Capture the cell that displays the provided text and extract its (X, Y) central coordinate. 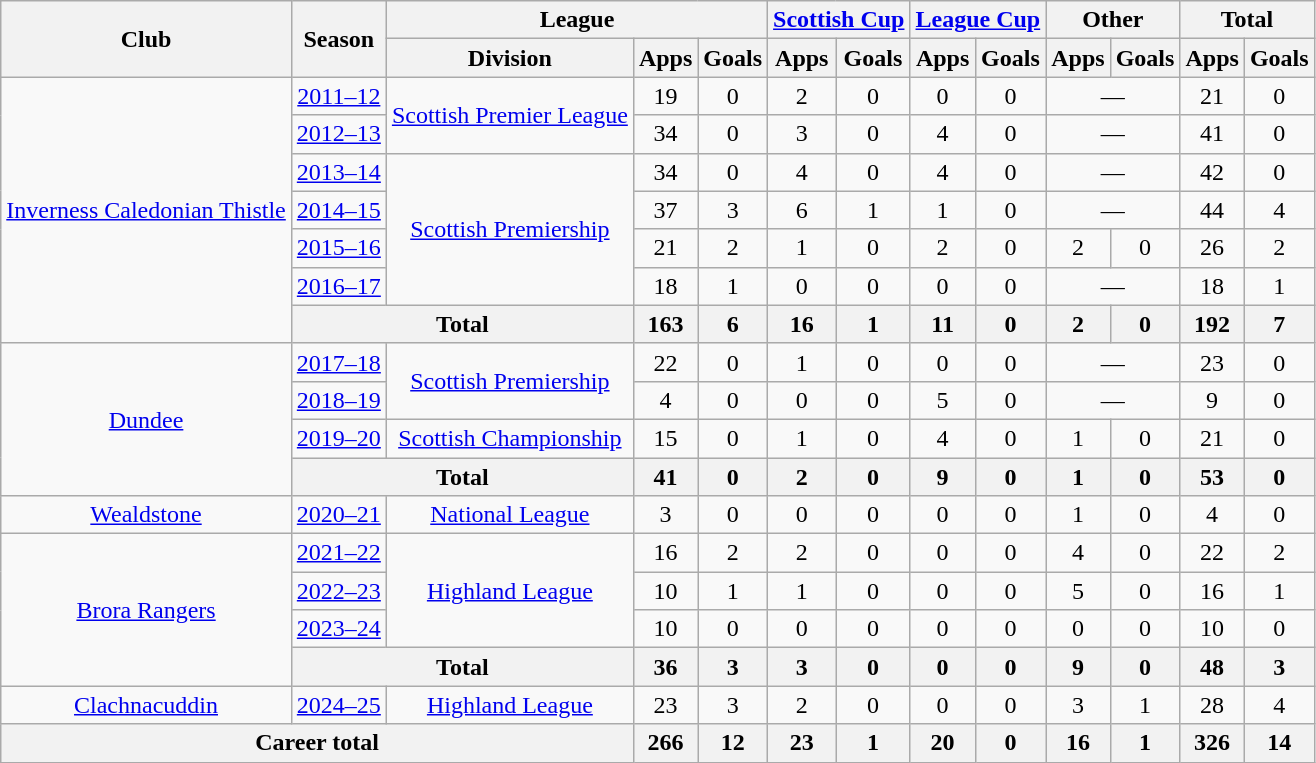
Division (510, 58)
326 (1212, 743)
266 (665, 743)
15 (665, 438)
14 (1279, 743)
Season (338, 39)
Dundee (146, 419)
26 (1212, 248)
2011–12 (338, 96)
Other (1113, 20)
2012–13 (338, 134)
192 (1212, 324)
2023–24 (338, 629)
Wealdstone (146, 515)
2019–20 (338, 438)
League (576, 20)
42 (1212, 172)
2022–23 (338, 591)
7 (1279, 324)
2020–21 (338, 515)
2017–18 (338, 362)
37 (665, 210)
Club (146, 39)
Career total (318, 743)
Scottish Cup (839, 20)
2014–15 (338, 210)
12 (733, 743)
National League (510, 515)
44 (1212, 210)
2021–22 (338, 553)
Clachnacuddin (146, 705)
11 (942, 324)
2024–25 (338, 705)
19 (665, 96)
Brora Rangers (146, 610)
163 (665, 324)
2018–19 (338, 400)
League Cup (978, 20)
2015–16 (338, 248)
20 (942, 743)
28 (1212, 705)
2013–14 (338, 172)
2016–17 (338, 286)
53 (1212, 477)
36 (665, 667)
48 (1212, 667)
Scottish Premier League (510, 115)
Inverness Caledonian Thistle (146, 210)
Scottish Championship (510, 438)
